Search for the cell housing the specified text and yield its (X, Y) center coordinate. 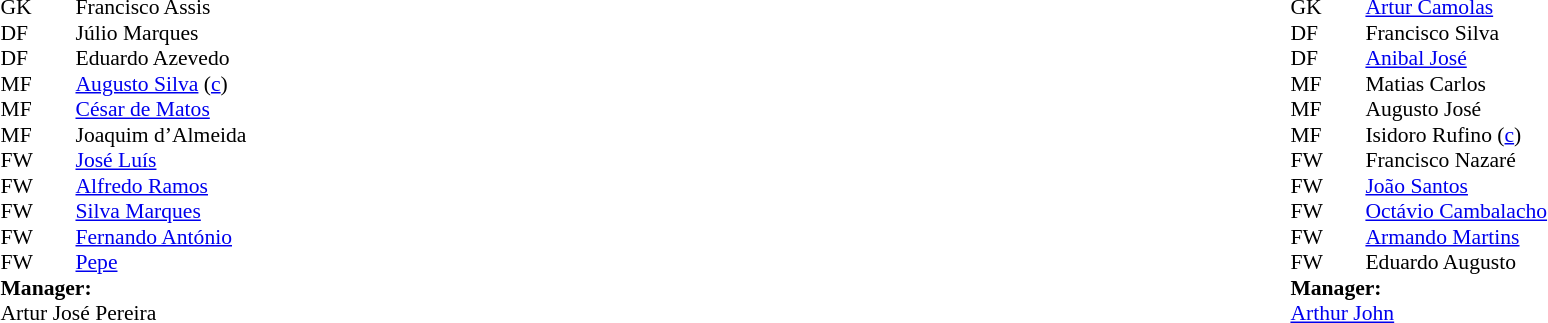
João Santos (1456, 186)
Júlio Marques (162, 33)
Alfredo Ramos (162, 186)
Francisco Silva (1456, 33)
Matias Carlos (1456, 84)
Silva Marques (162, 211)
Fernando António (162, 237)
Pepe (162, 263)
Francisco Nazaré (1456, 161)
Augusto José (1456, 109)
César de Matos (162, 109)
Eduardo Augusto (1456, 263)
Augusto Silva (c) (162, 84)
Octávio Cambalacho (1456, 211)
Anibal José (1456, 59)
Joaquim d’Almeida (162, 135)
José Luís (162, 161)
Isidoro Rufino (c) (1456, 135)
Eduardo Azevedo (162, 59)
Armando Martins (1456, 237)
